Return the (X, Y) coordinate for the center point of the cell that contains the specified text.  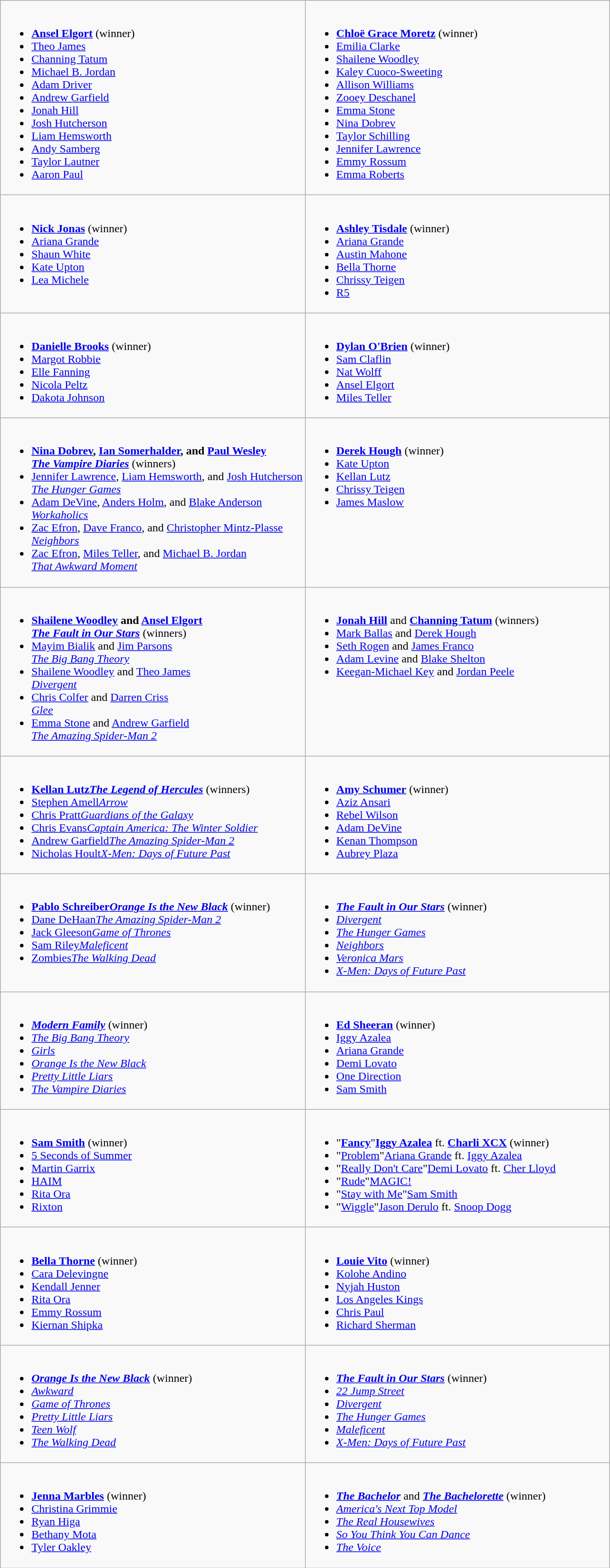
Ashley Tisdale (winner)Ariana GrandeAustin MahoneBella ThorneChrissy TeigenR5 (457, 254)
Ed Sheeran (winner)Iggy AzaleaAriana GrandeDemi LovatoOne DirectionSam Smith (457, 1050)
Amy Schumer (winner)Aziz AnsariRebel WilsonAdam DeVineKenan ThompsonAubrey Plaza (457, 815)
Jenna Marbles (winner)Christina GrimmieRyan HigaBethany MotaTyler Oakley (153, 1515)
The Bachelor and The Bachelorette (winner)America's Next Top ModelThe Real HousewivesSo You Think You Can DanceThe Voice (457, 1515)
Derek Hough (winner)Kate UptonKellan LutzChrissy TeigenJames Maslow (457, 502)
Modern Family (winner)The Big Bang TheoryGirlsOrange Is the New BlackPretty Little LiarsThe Vampire Diaries (153, 1050)
Danielle Brooks (winner)Margot RobbieElle FanningNicola PeltzDakota Johnson (153, 366)
Sam Smith (winner)5 Seconds of SummerMartin GarrixHAIMRita OraRixton (153, 1168)
Louie Vito (winner)Kolohe AndinoNyjah HustonLos Angeles KingsChris PaulRichard Sherman (457, 1286)
Bella Thorne (winner)Cara DelevingneKendall JennerRita OraEmmy RossumKiernan Shipka (153, 1286)
The Fault in Our Stars (winner)DivergentThe Hunger GamesNeighborsVeronica MarsX-Men: Days of Future Past (457, 933)
The Fault in Our Stars (winner)22 Jump StreetDivergentThe Hunger GamesMaleficentX-Men: Days of Future Past (457, 1404)
Nick Jonas (winner)Ariana GrandeShaun WhiteKate UptonLea Michele (153, 254)
Dylan O'Brien (winner)Sam ClaflinNat WolffAnsel ElgortMiles Teller (457, 366)
Orange Is the New Black (winner)AwkwardGame of ThronesPretty Little LiarsTeen WolfThe Walking Dead (153, 1404)
